For the text-containing cell, return its midpoint in [x, y] coordinate format. 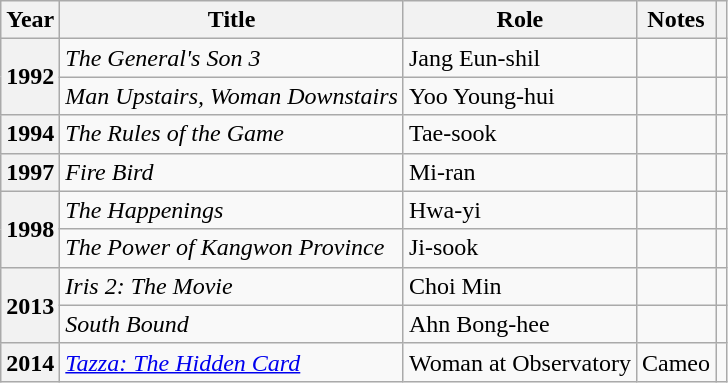
Mi-ran [520, 172]
2013 [30, 305]
Woman at Observatory [520, 362]
1994 [30, 134]
Man Upstairs, Woman Downstairs [232, 96]
2014 [30, 362]
South Bound [232, 324]
Choi Min [520, 286]
The Rules of the Game [232, 134]
Tazza: The Hidden Card [232, 362]
Jang Eun-shil [520, 58]
1998 [30, 229]
Hwa-yi [520, 210]
The Happenings [232, 210]
The General's Son 3 [232, 58]
Tae-sook [520, 134]
Ji-sook [520, 248]
Cameo [676, 362]
The Power of Kangwon Province [232, 248]
Year [30, 20]
Ahn Bong-hee [520, 324]
Iris 2: The Movie [232, 286]
Role [520, 20]
Yoo Young-hui [520, 96]
Title [232, 20]
Fire Bird [232, 172]
1997 [30, 172]
Notes [676, 20]
1992 [30, 77]
